Find where the given text appears and provide that cell's center as (X, Y) coordinate. 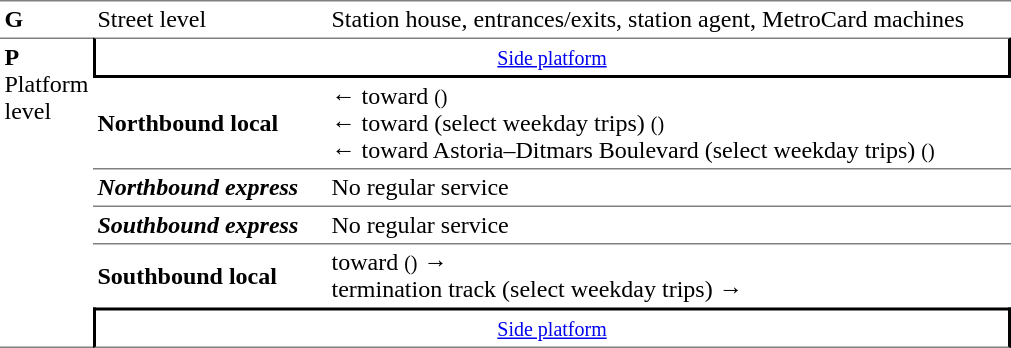
Northbound local (210, 124)
Southbound local (210, 276)
PPlatform level (46, 193)
G (46, 19)
← toward ()← toward (select weekday trips) ()← toward Astoria–Ditmars Boulevard (select weekday trips) () (669, 124)
Street level (210, 19)
Southbound express (210, 226)
toward () → termination track (select weekday trips) → (669, 276)
Northbound express (210, 189)
Station house, entrances/exits, station agent, MetroCard machines (669, 19)
